Detect which cell encompasses the target text, then output its (x, y) center coordinate. 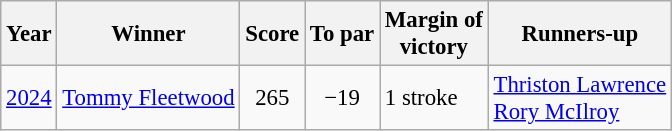
Margin ofvictory (434, 34)
To par (342, 34)
1 stroke (434, 98)
Score (272, 34)
Tommy Fleetwood (148, 98)
Winner (148, 34)
Runners-up (580, 34)
2024 (29, 98)
−19 (342, 98)
Thriston Lawrence Rory McIlroy (580, 98)
265 (272, 98)
Year (29, 34)
